Search for the cell housing the specified text and yield its [x, y] center coordinate. 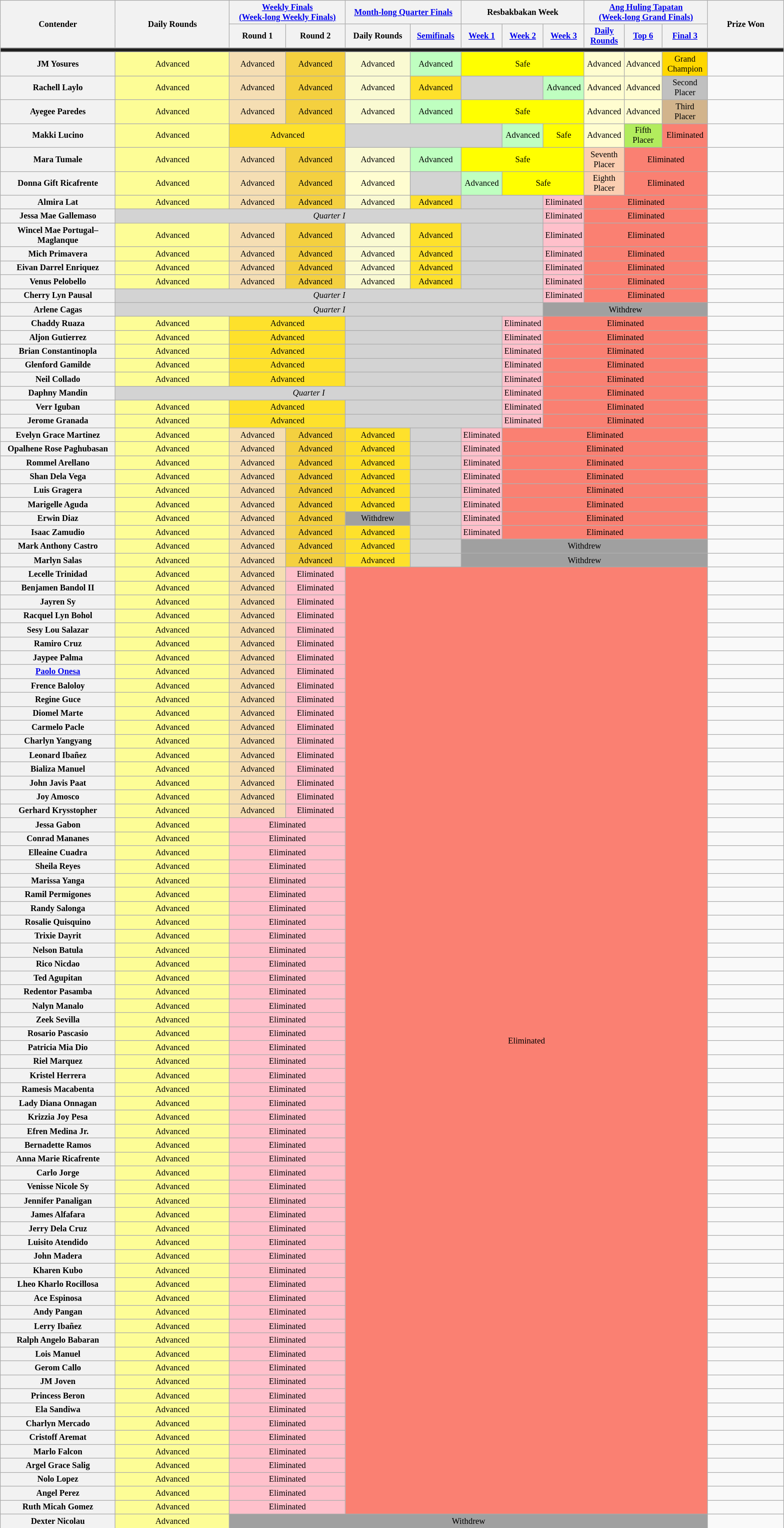
Rosalie Quisquino [58, 922]
JM Joven [58, 1382]
Jaypee Palma [58, 657]
Kharen Kubo [58, 1270]
Shan Dela Vega [58, 477]
Sesy Lou Salazar [58, 630]
Cristoff Aremat [58, 1437]
Bernadette Ramos [58, 1145]
Fifth Placer [643, 135]
Third Placer [685, 112]
Venus Pelobello [58, 282]
Brian Constantinopla [58, 351]
Daphny Mandin [58, 393]
Nalyn Manalo [58, 1006]
Arlene Cagas [58, 309]
Grand Champion [685, 64]
Eivan Darrel Enriquez [58, 268]
Bializa Manuel [58, 769]
Week 1 [481, 36]
Marigelle Aguda [58, 504]
Round 1 [257, 36]
Cherry Lyn Pausal [58, 295]
Isaac Zamudio [58, 532]
Second Placer [685, 88]
Makki Lucino [58, 135]
Luisito Atendido [58, 1243]
Donna Gift Ricafrente [58, 183]
Lady Diana Onnagan [58, 1103]
Wincel Mae Portugal–Maglanque [58, 235]
Angel Perez [58, 1493]
Evelyn Grace Martinez [58, 435]
Chaddy Ruaza [58, 323]
Elleaine Cuadra [58, 852]
Efren Medina Jr. [58, 1131]
Month-long Quarter Finals [403, 12]
Racquel Lyn Bohol [58, 616]
Jayren Sy [58, 602]
Jerry Dela Cruz [58, 1228]
Luis Gragera [58, 490]
Opalhene Rose Paghubasan [58, 449]
Ramiro Cruz [58, 644]
Weekly Finals(Week-long Weekly Finals) [287, 12]
Patricia Mia Dio [58, 1048]
Ruth Micah Gomez [58, 1507]
Mara Tumale [58, 159]
Top 6 [643, 36]
Jennifer Panaligan [58, 1201]
Dexter Nicolau [58, 1521]
Ang Huling Tapatan(Week-long Grand Finals) [646, 12]
Charlyn Mercado [58, 1423]
John Madera [58, 1256]
Verr Iguban [58, 407]
Marlyn Salas [58, 560]
Leonard Ibañez [58, 755]
Frence Baloloy [58, 686]
Andy Pangan [58, 1312]
Charlyn Yangyang [58, 741]
Carlo Jorge [58, 1173]
Regine Guce [58, 699]
Joy Amosco [58, 797]
Ted Agupitan [58, 978]
Semifinals [436, 36]
Ralph Angelo Babaran [58, 1340]
Diomel Marte [58, 713]
Jerome Granada [58, 421]
Mark Anthony Castro [58, 546]
Zeek Sevilla [58, 1019]
Seventh Placer [604, 159]
Ela Sandiwa [58, 1410]
Resbakbakan Week [523, 12]
Anna Marie Ricafrente [58, 1159]
Mich Primavera [58, 254]
Week 3 [564, 36]
Lerry Ibañez [58, 1326]
Conrad Mananes [58, 839]
Week 2 [523, 36]
Jessa Mae Gallemaso [58, 216]
Glenford Gamilde [58, 365]
Round 2 [315, 36]
Kristel Herrera [58, 1075]
Marlo Falcon [58, 1451]
John Javis Paat [58, 783]
Paolo Onesa [58, 672]
Nelson Batula [58, 950]
Ayegee Paredes [58, 112]
Trixie Dayrit [58, 936]
Rosario Pascasio [58, 1034]
Aljon Gutierrez [58, 337]
Ramil Permigones [58, 894]
Carmelo Pacle [58, 727]
Ace Espinosa [58, 1298]
Contender [58, 24]
JM Yosures [58, 64]
Krizzia Joy Pesa [58, 1117]
Marissa Yanga [58, 880]
Lois Manuel [58, 1354]
Rommel Arellano [58, 463]
Benjamen Bandol II [58, 588]
Venisse Nicole Sy [58, 1187]
Almira Lat [58, 202]
Prize Won [746, 24]
Rachell Laylo [58, 88]
Lecelle Trinidad [58, 574]
Gerhard Krysstopher [58, 811]
Erwin Diaz [58, 518]
Randy Salonga [58, 908]
Rico Nicdao [58, 964]
James Alfafara [58, 1214]
Argel Grace Salig [58, 1465]
Neil Collado [58, 379]
Redentor Pasamba [58, 992]
Ramesis Macabenta [58, 1089]
Lheo Kharlo Rocillosa [58, 1284]
Final 3 [685, 36]
Gerom Callo [58, 1368]
Riel Marquez [58, 1061]
Jessa Gabon [58, 825]
Princess Beron [58, 1396]
Sheila Reyes [58, 866]
Nolo Lopez [58, 1479]
Eighth Placer [604, 183]
